For the text-containing cell, return its midpoint in (X, Y) coordinate format. 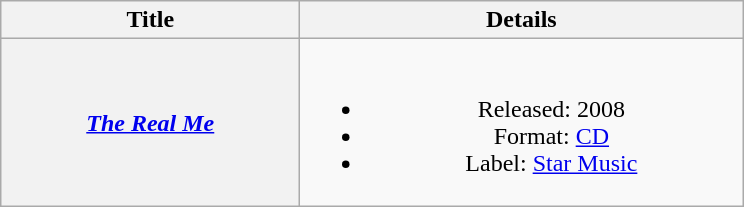
The Real Me (150, 122)
Title (150, 20)
Details (522, 20)
Released: 2008Format: CDLabel: Star Music (522, 122)
